Provide the [X, Y] coordinate of the cell's center where the given text is located.  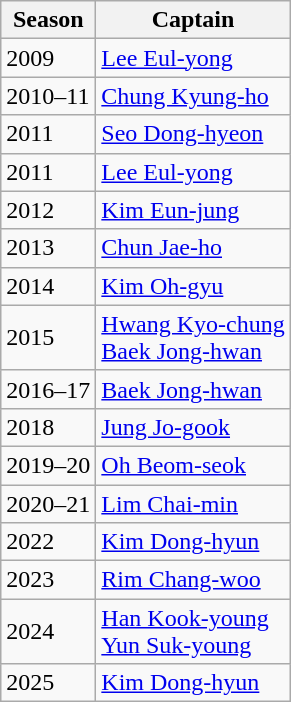
2018 [48, 427]
2025 [48, 683]
2024 [48, 632]
Kim Eun-jung [193, 210]
Kim Oh-gyu [193, 286]
2010–11 [48, 96]
Seo Dong-hyeon [193, 134]
Chung Kyung-ho [193, 96]
Season [48, 20]
Captain [193, 20]
Han Kook-young Yun Suk-young [193, 632]
2020–21 [48, 503]
2019–20 [48, 465]
Lim Chai-min [193, 503]
2022 [48, 542]
Chun Jae-ho [193, 248]
2009 [48, 58]
Baek Jong-hwan [193, 389]
Oh Beom-seok [193, 465]
2012 [48, 210]
Rim Chang-woo [193, 580]
2016–17 [48, 389]
2023 [48, 580]
2015 [48, 338]
2014 [48, 286]
2013 [48, 248]
Jung Jo-gook [193, 427]
Hwang Kyo-chung Baek Jong-hwan [193, 338]
